Determine the [X, Y] coordinate at the center of the cell enclosing the given text.  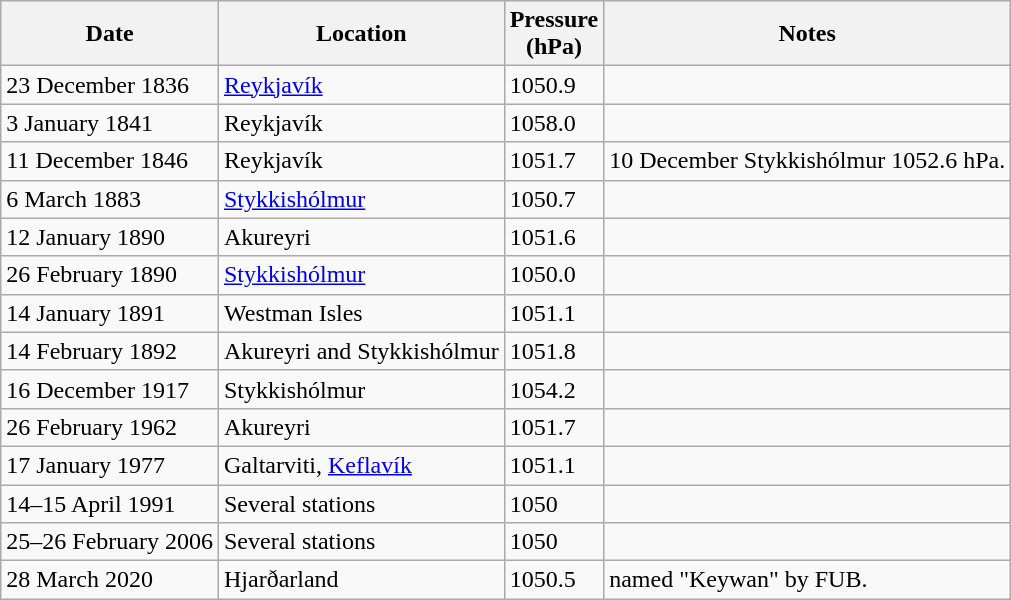
1058.0 [554, 123]
14 January 1891 [110, 313]
6 March 1883 [110, 199]
named "Keywan" by FUB. [808, 580]
Date [110, 34]
17 January 1977 [110, 465]
11 December 1846 [110, 161]
26 February 1890 [110, 275]
Westman Isles [361, 313]
10 December Stykkishólmur 1052.6 hPa. [808, 161]
Notes [808, 34]
1050.5 [554, 580]
Akureyri and Stykkishólmur [361, 351]
Hjarðarland [361, 580]
28 March 2020 [110, 580]
12 January 1890 [110, 237]
Location [361, 34]
1051.8 [554, 351]
14–15 April 1991 [110, 503]
26 February 1962 [110, 427]
1050.7 [554, 199]
3 January 1841 [110, 123]
1050.0 [554, 275]
1050.9 [554, 85]
Pressure(hPa) [554, 34]
1054.2 [554, 389]
23 December 1836 [110, 85]
16 December 1917 [110, 389]
Galtarviti, Keflavík [361, 465]
14 February 1892 [110, 351]
1051.6 [554, 237]
25–26 February 2006 [110, 542]
